Determine the (x, y) coordinate at the center of the cell enclosing the given text.  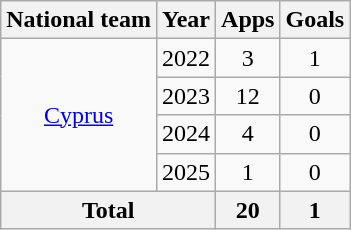
National team (79, 20)
Total (108, 210)
2023 (186, 96)
Apps (248, 20)
3 (248, 58)
12 (248, 96)
2022 (186, 58)
2024 (186, 134)
4 (248, 134)
2025 (186, 172)
20 (248, 210)
Year (186, 20)
Goals (315, 20)
Cyprus (79, 115)
